Provide the (X, Y) coordinate of the cell's center where the given text is located.  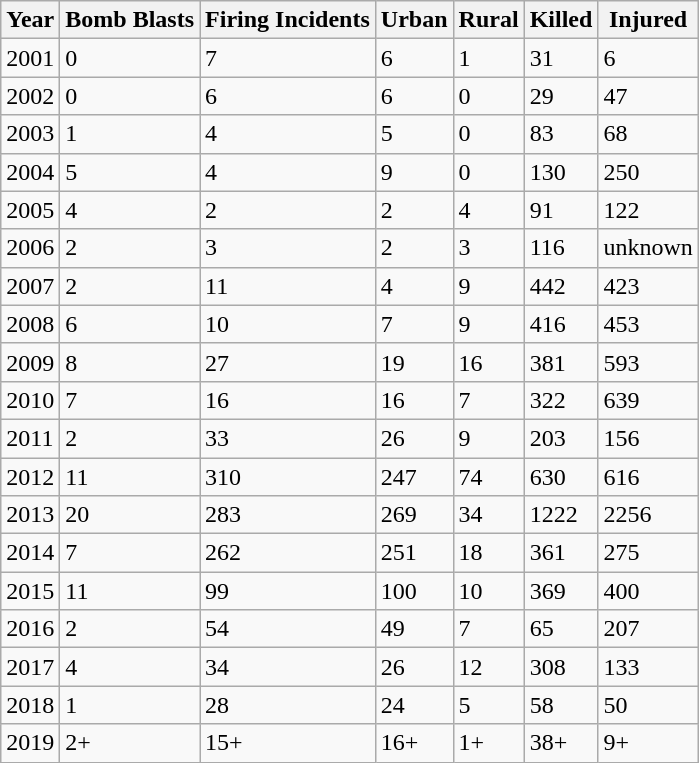
54 (288, 629)
unknown (648, 248)
639 (648, 400)
442 (561, 286)
251 (414, 553)
Year (30, 20)
2013 (30, 515)
2012 (30, 477)
453 (648, 324)
31 (561, 58)
400 (648, 591)
99 (288, 591)
29 (561, 96)
Killed (561, 20)
262 (288, 553)
Urban (414, 20)
58 (561, 705)
20 (130, 515)
2008 (30, 324)
2015 (30, 591)
33 (288, 438)
8 (130, 362)
19 (414, 362)
2007 (30, 286)
2+ (130, 743)
381 (561, 362)
2006 (30, 248)
47 (648, 96)
122 (648, 210)
616 (648, 477)
2001 (30, 58)
12 (488, 667)
156 (648, 438)
116 (561, 248)
308 (561, 667)
27 (288, 362)
2005 (30, 210)
275 (648, 553)
2009 (30, 362)
Injured (648, 20)
423 (648, 286)
Rural (488, 20)
49 (414, 629)
203 (561, 438)
74 (488, 477)
91 (561, 210)
2002 (30, 96)
369 (561, 591)
2011 (30, 438)
Bomb Blasts (130, 20)
269 (414, 515)
2018 (30, 705)
322 (561, 400)
68 (648, 134)
416 (561, 324)
283 (288, 515)
250 (648, 172)
100 (414, 591)
593 (648, 362)
207 (648, 629)
50 (648, 705)
1222 (561, 515)
1+ (488, 743)
2256 (648, 515)
247 (414, 477)
18 (488, 553)
16+ (414, 743)
2016 (30, 629)
28 (288, 705)
38+ (561, 743)
310 (288, 477)
630 (561, 477)
24 (414, 705)
2017 (30, 667)
130 (561, 172)
15+ (288, 743)
9+ (648, 743)
2004 (30, 172)
361 (561, 553)
83 (561, 134)
65 (561, 629)
2014 (30, 553)
2019 (30, 743)
Firing Incidents (288, 20)
133 (648, 667)
2010 (30, 400)
2003 (30, 134)
